Return the (X, Y) coordinate for the center point of the cell that contains the specified text.  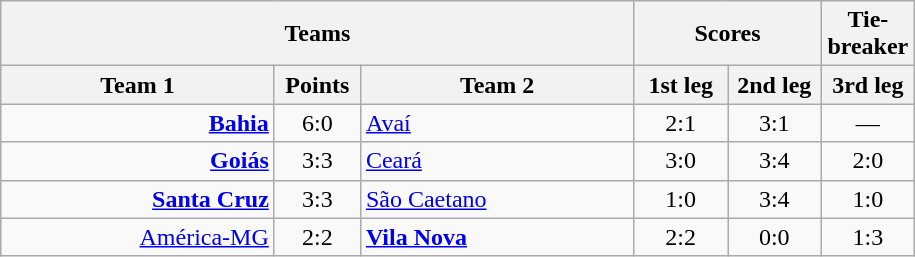
Points (317, 85)
Team 1 (138, 85)
1:3 (868, 237)
0:0 (775, 237)
3rd leg (868, 85)
Team 2 (497, 85)
2nd leg (775, 85)
Bahia (138, 123)
Santa Cruz (138, 199)
Goiás (138, 161)
Vila Nova (497, 237)
Tie-breaker (868, 34)
6:0 (317, 123)
São Caetano (497, 199)
3:1 (775, 123)
Teams (318, 34)
— (868, 123)
2:1 (681, 123)
1st leg (681, 85)
Avaí (497, 123)
Scores (728, 34)
América-MG (138, 237)
3:0 (681, 161)
2:0 (868, 161)
Ceará (497, 161)
